Determine the [X, Y] coordinate at the center of the cell enclosing the given text.  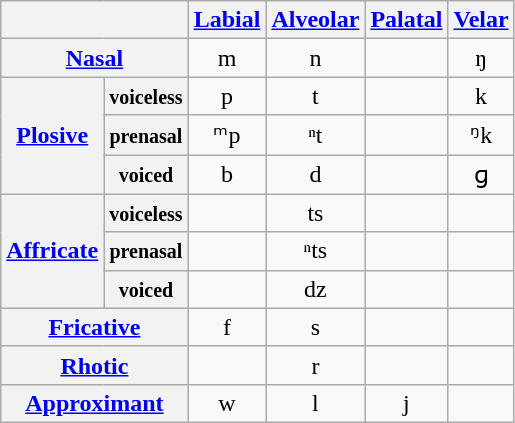
Affricate [52, 251]
b [227, 174]
Rhotic [94, 365]
p [227, 96]
l [316, 403]
d [316, 174]
t [316, 96]
Approximant [94, 403]
w [227, 403]
j [406, 403]
ᵐp [227, 135]
dz [316, 289]
s [316, 327]
Alveolar [316, 20]
Nasal [94, 58]
ⁿt [316, 135]
Velar [481, 20]
ts [316, 213]
ŋ [481, 58]
m [227, 58]
Fricative [94, 327]
r [316, 365]
Plosive [52, 136]
k [481, 96]
ᵑk [481, 135]
f [227, 327]
ɡ [481, 174]
n [316, 58]
Palatal [406, 20]
ⁿts [316, 251]
Labial [227, 20]
